From the cell containing the given text, extract its center point as (X, Y) coordinate. 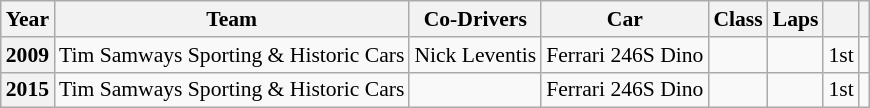
Team (232, 19)
Laps (796, 19)
Year (28, 19)
Nick Leventis (475, 55)
Car (624, 19)
Co-Drivers (475, 19)
2009 (28, 55)
2015 (28, 90)
Class (738, 19)
